Identify which cell holds the provided text, then report its [x, y] central coordinate. 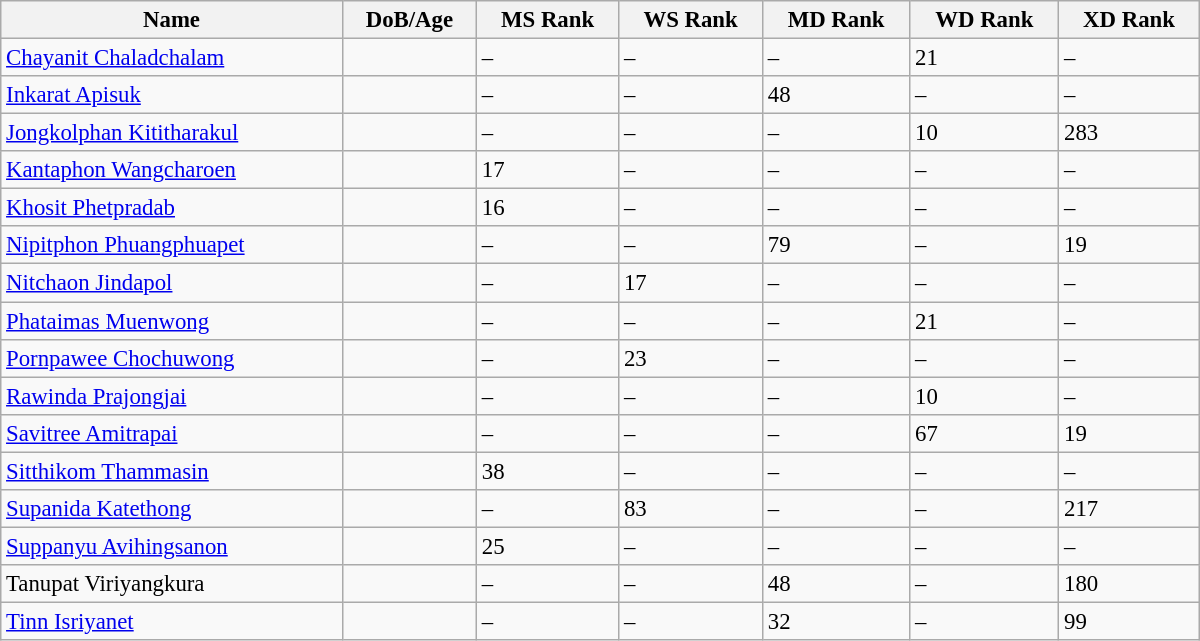
WD Rank [984, 20]
38 [548, 471]
32 [836, 621]
DoB/Age [409, 20]
Sitthikom Thammasin [172, 471]
Chayanit Chaladchalam [172, 58]
283 [1129, 133]
Supanida Katethong [172, 509]
Suppanyu Avihingsanon [172, 546]
XD Rank [1129, 20]
180 [1129, 584]
Khosit Phetpradab [172, 208]
83 [691, 509]
16 [548, 208]
Tanupat Viriyangkura [172, 584]
Jongkolphan Kititharakul [172, 133]
Phataimas Muenwong [172, 321]
Nipitphon Phuangphuapet [172, 245]
217 [1129, 509]
Rawinda Prajongjai [172, 396]
23 [691, 358]
Kantaphon Wangcharoen [172, 170]
25 [548, 546]
67 [984, 433]
79 [836, 245]
Inkarat Apisuk [172, 95]
Name [172, 20]
99 [1129, 621]
WS Rank [691, 20]
MS Rank [548, 20]
Savitree Amitrapai [172, 433]
Nitchaon Jindapol [172, 283]
Tinn Isriyanet [172, 621]
MD Rank [836, 20]
Pornpawee Chochuwong [172, 358]
